Extract the [x, y] coordinate from the center of the cell holding the provided text.  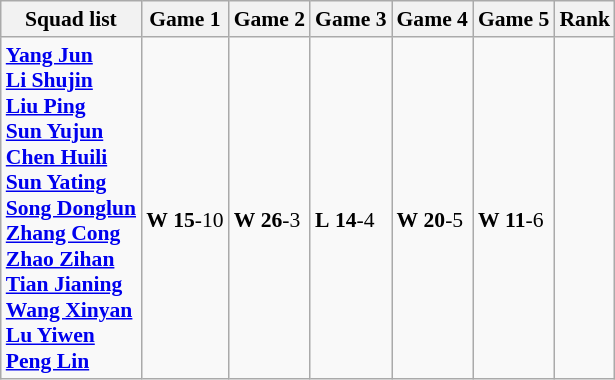
Rank [584, 19]
W 15-10 [184, 208]
Game 4 [432, 19]
Squad list [71, 19]
Game 2 [270, 19]
Game 3 [350, 19]
Game 1 [184, 19]
W 11-6 [514, 208]
W 26-3 [270, 208]
Game 5 [514, 19]
W 20-5 [432, 208]
L 14-4 [350, 208]
Yang JunLi ShujinLiu PingSun YujunChen HuiliSun YatingSong DonglunZhang CongZhao ZihanTian JianingWang XinyanLu YiwenPeng Lin [71, 208]
